Identify which cell holds the provided text, then report its [X, Y] central coordinate. 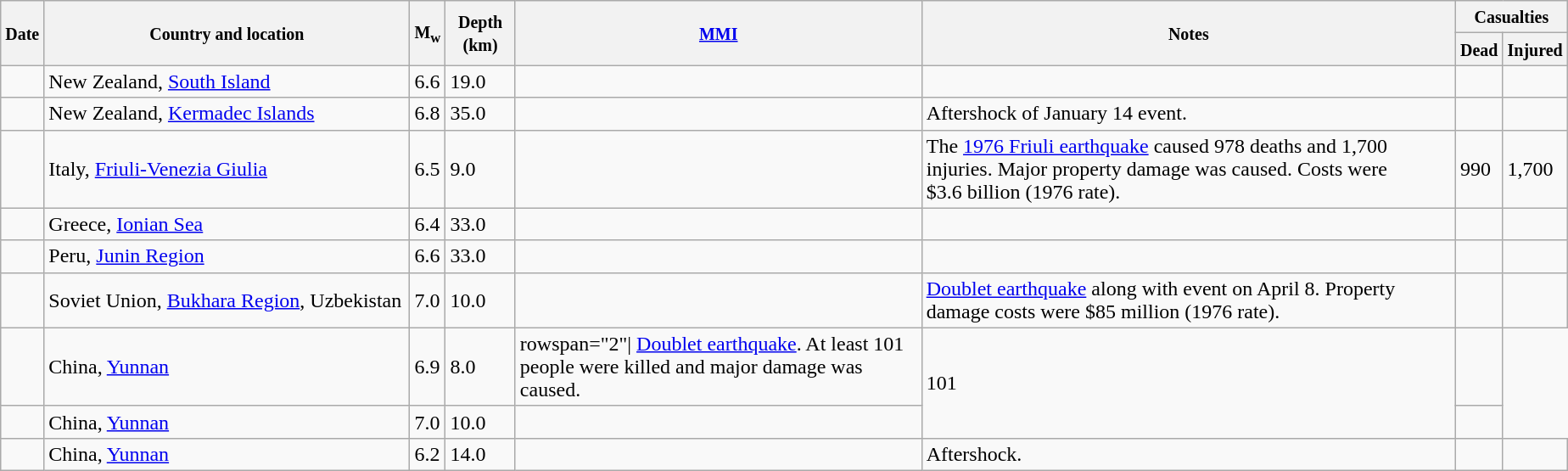
9.0 [480, 169]
Italy, Friuli-Venezia Giulia [227, 169]
Date [22, 33]
Peru, Junin Region [227, 256]
Depth (km) [480, 33]
35.0 [480, 114]
Dead [1479, 49]
6.9 [428, 367]
Injured [1535, 49]
6.5 [428, 169]
Doublet earthquake along with event on April 8. Property damage costs were $85 million (1976 rate). [1188, 300]
Aftershock. [1188, 454]
The 1976 Friuli earthquake caused 978 deaths and 1,700 injuries. Major property damage was caused. Costs were $3.6 billion (1976 rate). [1188, 169]
Mw [428, 33]
990 [1479, 169]
Aftershock of January 14 event. [1188, 114]
6.8 [428, 114]
6.2 [428, 454]
Greece, Ionian Sea [227, 224]
New Zealand, South Island [227, 81]
101 [1188, 383]
New Zealand, Kermadec Islands [227, 114]
8.0 [480, 367]
Country and location [227, 33]
6.4 [428, 224]
Casualties [1511, 17]
Notes [1188, 33]
1,700 [1535, 169]
14.0 [480, 454]
19.0 [480, 81]
rowspan="2"| Doublet earthquake. At least 101 people were killed and major damage was caused. [718, 367]
MMI [718, 33]
Soviet Union, Bukhara Region, Uzbekistan [227, 300]
